Search for the cell housing the specified text and yield its (x, y) center coordinate. 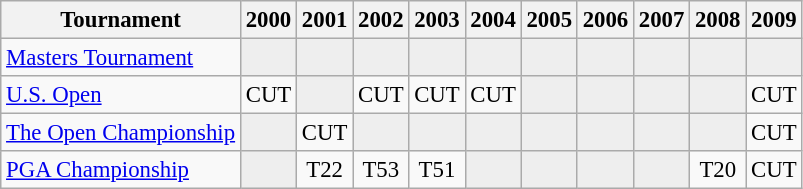
Tournament (121, 20)
2002 (381, 20)
The Open Championship (121, 133)
T51 (437, 170)
2001 (325, 20)
U.S. Open (121, 95)
2004 (493, 20)
2009 (774, 20)
T22 (325, 170)
PGA Championship (121, 170)
2005 (549, 20)
T20 (718, 170)
2000 (268, 20)
2008 (718, 20)
2007 (661, 20)
Masters Tournament (121, 58)
2003 (437, 20)
T53 (381, 170)
2006 (605, 20)
